Return the (X, Y) coordinate for the center point of the cell that contains the specified text.  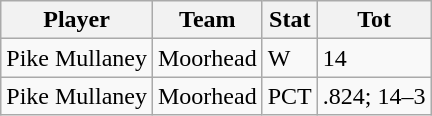
14 (374, 58)
Team (207, 20)
Player (77, 20)
W (290, 58)
.824; 14–3 (374, 96)
Stat (290, 20)
PCT (290, 96)
Tot (374, 20)
